From the cell containing the given text, extract its center point as (x, y) coordinate. 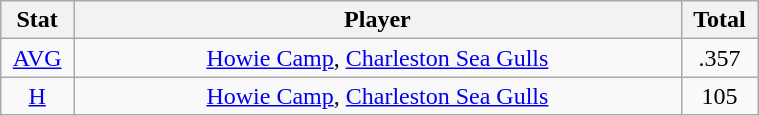
AVG (38, 58)
Player (378, 20)
105 (719, 96)
Total (719, 20)
Stat (38, 20)
.357 (719, 58)
H (38, 96)
